Extract the (x, y) coordinate from the center of the cell holding the provided text.  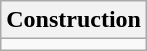
Construction (74, 20)
